Find where the given text appears and provide that cell's center as [X, Y] coordinate. 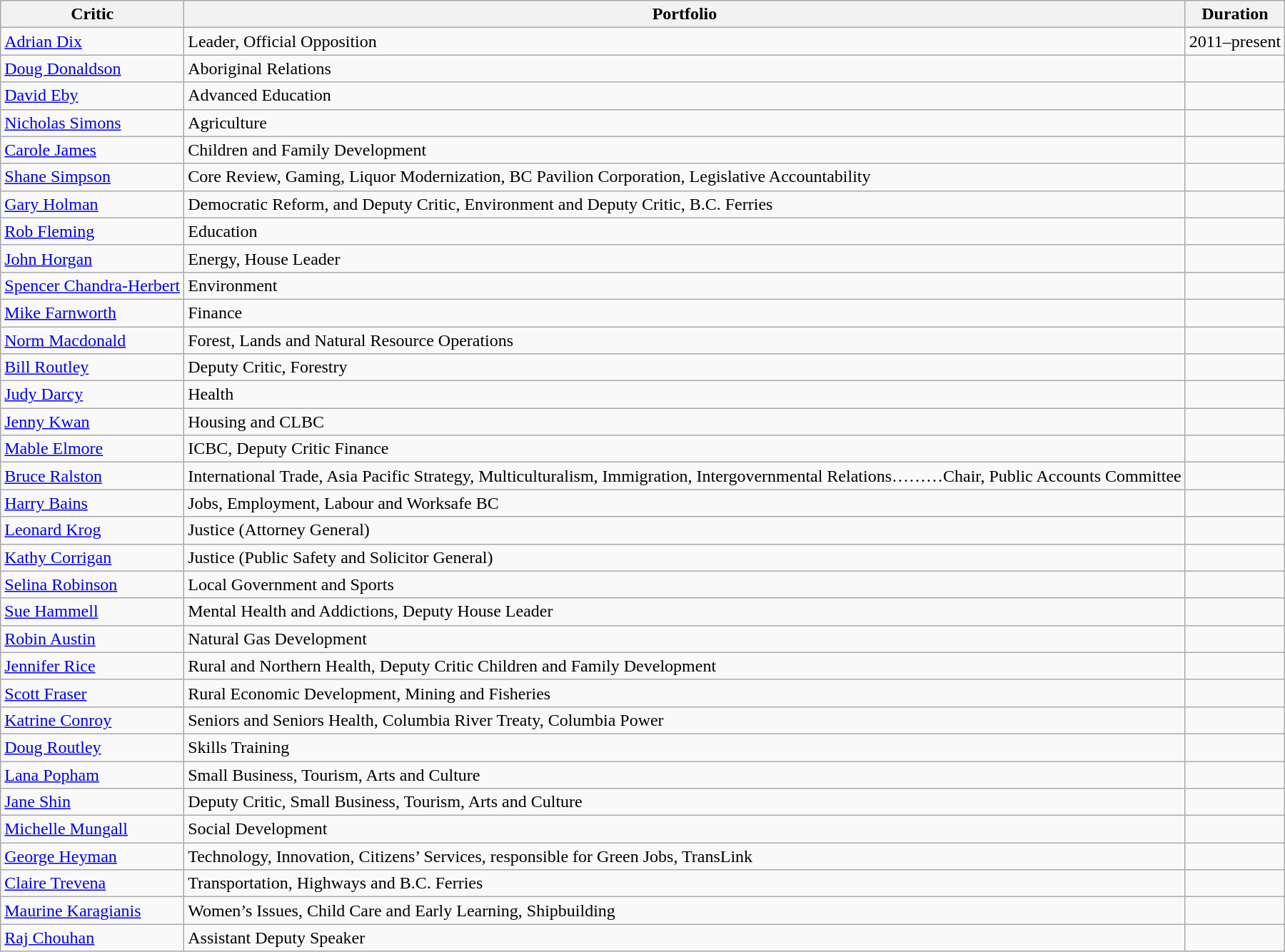
Michelle Mungall [93, 829]
ICBC, Deputy Critic Finance [685, 449]
Selina Robinson [93, 584]
Social Development [685, 829]
Robin Austin [93, 639]
Democratic Reform, and Deputy Critic, Environment and Deputy Critic, B.C. Ferries [685, 204]
Leader, Official Opposition [685, 41]
Assistant Deputy Speaker [685, 938]
Small Business, Tourism, Arts and Culture [685, 774]
Scott Fraser [93, 693]
Local Government and Sports [685, 584]
Harry Bains [93, 503]
Rob Fleming [93, 231]
Leonard Krog [93, 530]
Doug Donaldson [93, 69]
Mental Health and Addictions, Deputy House Leader [685, 612]
Mable Elmore [93, 449]
Children and Family Development [685, 150]
Transportation, Highways and B.C. Ferries [685, 883]
Portfolio [685, 14]
Bruce Ralston [93, 476]
Women’s Issues, Child Care and Early Learning, Shipbuilding [685, 911]
Lana Popham [93, 774]
Kathy Corrigan [93, 557]
Deputy Critic, Small Business, Tourism, Arts and Culture [685, 802]
Jennifer Rice [93, 666]
Core Review, Gaming, Liquor Modernization, BC Pavilion Corporation, Legislative Accountability [685, 177]
Maurine Karagianis [93, 911]
George Heyman [93, 856]
Raj Chouhan [93, 938]
Education [685, 231]
Gary Holman [93, 204]
Health [685, 395]
Nicholas Simons [93, 123]
John Horgan [93, 258]
Doug Routley [93, 747]
Agriculture [685, 123]
Forest, Lands and Natural Resource Operations [685, 340]
Norm Macdonald [93, 340]
Housing and CLBC [685, 422]
Judy Darcy [93, 395]
Carole James [93, 150]
Spencer Chandra-Herbert [93, 285]
Justice (Attorney General) [685, 530]
Technology, Innovation, Citizens’ Services, responsible for Green Jobs, TransLink [685, 856]
Deputy Critic, Forestry [685, 368]
Jenny Kwan [93, 422]
Environment [685, 285]
Claire Trevena [93, 883]
Skills Training [685, 747]
Aboriginal Relations [685, 69]
2011–present [1235, 41]
Jobs, Employment, Labour and Worksafe BC [685, 503]
Bill Routley [93, 368]
Justice (Public Safety and Solicitor General) [685, 557]
Katrine Conroy [93, 720]
Mike Farnworth [93, 313]
Adrian Dix [93, 41]
Natural Gas Development [685, 639]
Advanced Education [685, 96]
Shane Simpson [93, 177]
International Trade, Asia Pacific Strategy, Multiculturalism, Immigration, Intergovernmental Relations………Chair, Public Accounts Committee [685, 476]
Sue Hammell [93, 612]
Rural Economic Development, Mining and Fisheries [685, 693]
Duration [1235, 14]
Rural and Northern Health, Deputy Critic Children and Family Development [685, 666]
David Eby [93, 96]
Jane Shin [93, 802]
Finance [685, 313]
Critic [93, 14]
Seniors and Seniors Health, Columbia River Treaty, Columbia Power [685, 720]
Energy, House Leader [685, 258]
